Return (X, Y) of the center of cell containing provided text 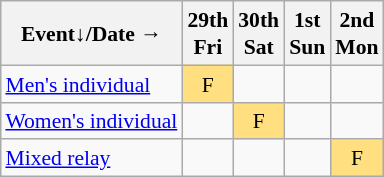
Event↓/Date → (91, 33)
30thSat (258, 33)
2nd Mon (356, 33)
29thFri (208, 33)
1stSun (307, 33)
Men's individual (91, 84)
Women's individual (91, 120)
Mixed relay (91, 158)
